Return [X, Y] of the center of cell containing provided text 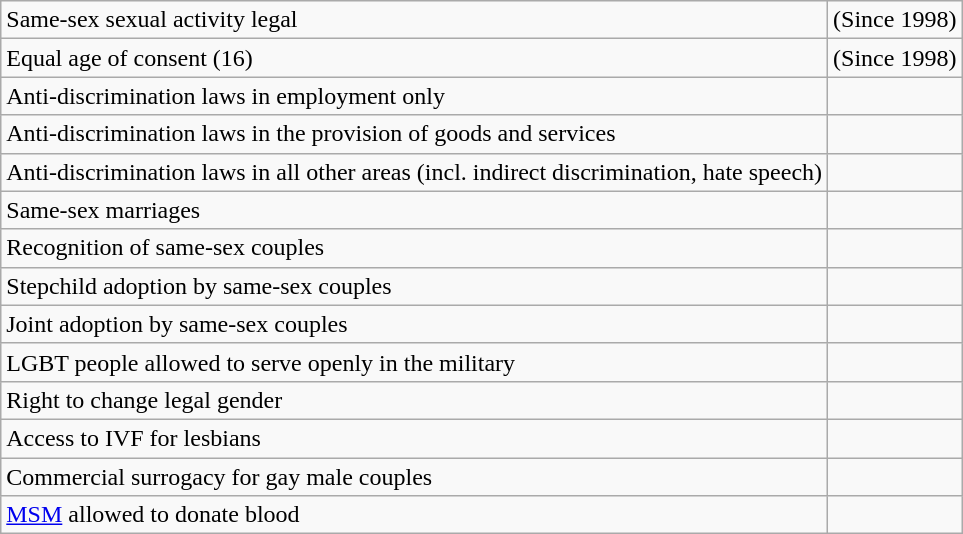
LGBT people allowed to serve openly in the military [414, 362]
Anti-discrimination laws in the provision of goods and services [414, 134]
Recognition of same-sex couples [414, 248]
Equal age of consent (16) [414, 58]
Same-sex marriages [414, 210]
Commercial surrogacy for gay male couples [414, 477]
Joint adoption by same-sex couples [414, 324]
Same-sex sexual activity legal [414, 20]
Anti-discrimination laws in employment only [414, 96]
Anti-discrimination laws in all other areas (incl. indirect discrimination, hate speech) [414, 172]
Access to IVF for lesbians [414, 438]
MSM allowed to donate blood [414, 515]
Stepchild adoption by same-sex couples [414, 286]
Right to change legal gender [414, 400]
